Return the (x, y) coordinate for the center point of the cell that contains the specified text.  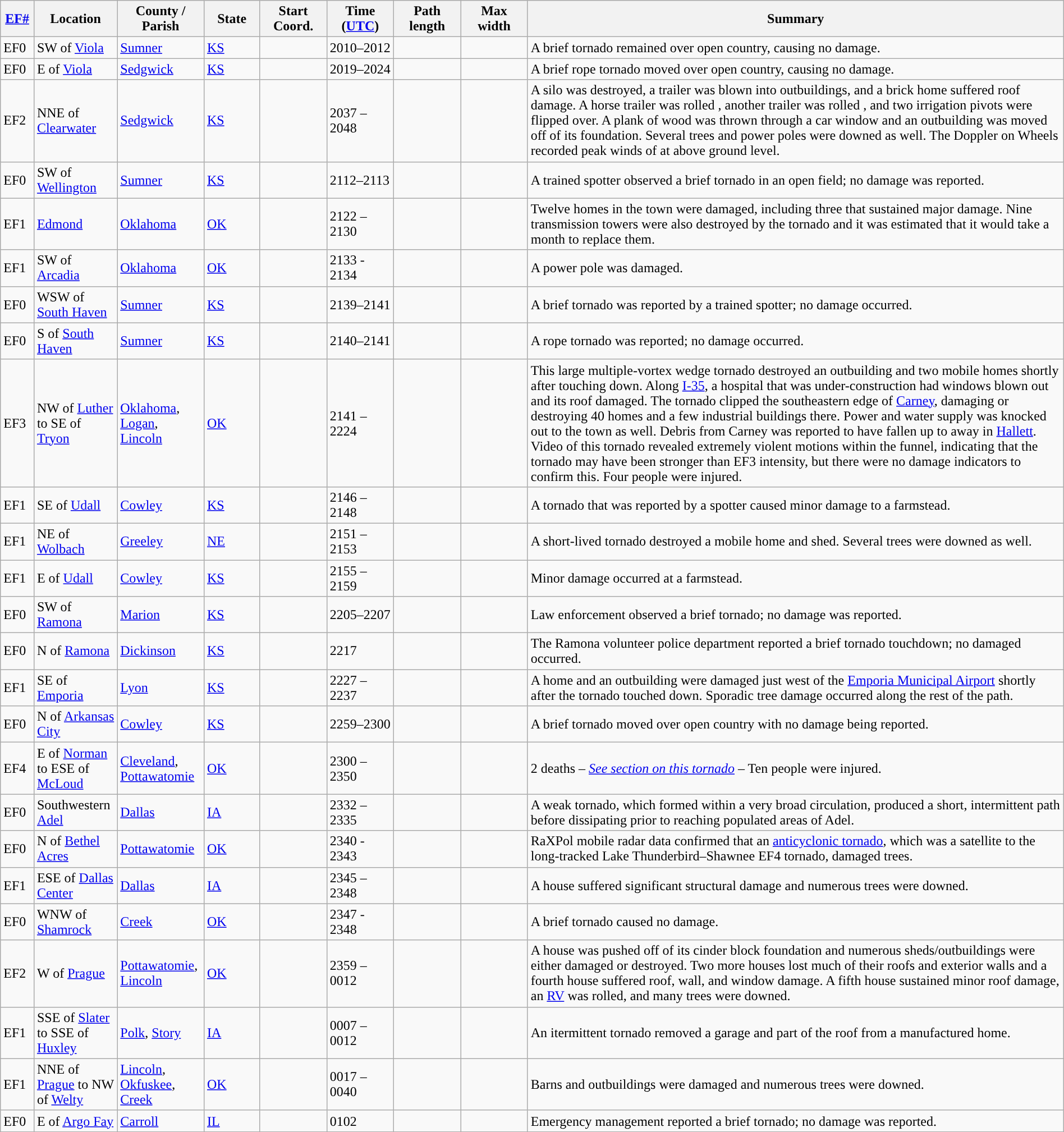
2151 – 2153 (360, 541)
Max width (494, 19)
A brief tornado moved over open country with no damage being reported. (796, 724)
W of Prague (75, 973)
Emergency management reported a brief tornado; no damage was reported. (796, 1121)
2205–2207 (360, 615)
Summary (796, 19)
2155 – 2159 (360, 578)
Minor damage occurred at a farmstead. (796, 578)
2037 – 2048 (360, 121)
Pottawatomie (160, 849)
N of Bethel Acres (75, 849)
NE (231, 541)
2259–2300 (360, 724)
Lincoln, Okfuskee, Creek (160, 1084)
A short-lived tornado destroyed a mobile home and shed. Several trees were downed as well. (796, 541)
County / Parish (160, 19)
An itermittent tornado removed a garage and part of the roof from a manufactured home. (796, 1033)
Time (UTC) (360, 19)
Carroll (160, 1121)
Start Coord. (293, 19)
A brief rope tornado moved over open country, causing no damage. (796, 69)
2 deaths – See section on this tornado – Ten people were injured. (796, 768)
A trained spotter observed a brief tornado in an open field; no damage was reported. (796, 180)
SW of Viola (75, 48)
2359 – 0012 (360, 973)
ESE of Dallas Center (75, 886)
SW of Arcadia (75, 268)
SW of Wellington (75, 180)
2133 - 2134 (360, 268)
2217 (360, 651)
Dickinson (160, 651)
Edmond (75, 224)
A brief tornado remained over open country, causing no damage. (796, 48)
Barns and outbuildings were damaged and numerous trees were downed. (796, 1084)
SSE of Slater to SSE of Huxley (75, 1033)
NW of Luther to SE of Tryon (75, 423)
Southwestern Adel (75, 813)
WNW of Shamrock (75, 922)
EF3 (17, 423)
2019–2024 (360, 69)
2112–2113 (360, 180)
Law enforcement observed a brief tornado; no damage was reported. (796, 615)
2122 – 2130 (360, 224)
2300 – 2350 (360, 768)
Polk, Story (160, 1033)
E of Viola (75, 69)
NE of Wolbach (75, 541)
WSW of South Haven (75, 304)
Oklahoma, Logan, Lincoln (160, 423)
2146 – 2148 (360, 505)
2347 - 2348 (360, 922)
2332 – 2335 (360, 813)
S of South Haven (75, 341)
2140–2141 (360, 341)
A tornado that was reported by a spotter caused minor damage to a farmstead. (796, 505)
State (231, 19)
E of Udall (75, 578)
0007 – 0012 (360, 1033)
2340 - 2343 (360, 849)
Path length (428, 19)
A rope tornado was reported; no damage occurred. (796, 341)
A power pole was damaged. (796, 268)
2345 – 2348 (360, 886)
A house suffered significant structural damage and numerous trees were downed. (796, 886)
0017 – 0040 (360, 1084)
0102 (360, 1121)
E of Norman to ESE of McLoud (75, 768)
2010–2012 (360, 48)
Lyon (160, 688)
A brief tornado caused no damage. (796, 922)
NNE of Clearwater (75, 121)
2227 – 2237 (360, 688)
SE of Udall (75, 505)
2139–2141 (360, 304)
EF# (17, 19)
Cleveland, Pottawatomie (160, 768)
Pottawatomie, Lincoln (160, 973)
SW of Ramona (75, 615)
Location (75, 19)
Greeley (160, 541)
E of Argo Fay (75, 1121)
NNE of Prague to NW of Welty (75, 1084)
A brief tornado was reported by a trained spotter; no damage occurred. (796, 304)
2141 – 2224 (360, 423)
The Ramona volunteer police department reported a brief tornado touchdown; no damaged occurred. (796, 651)
SE of Emporia (75, 688)
Marion (160, 615)
EF4 (17, 768)
N of Ramona (75, 651)
IL (231, 1121)
Creek (160, 922)
N of Arkansas City (75, 724)
